Search for the cell housing the specified text and yield its [x, y] center coordinate. 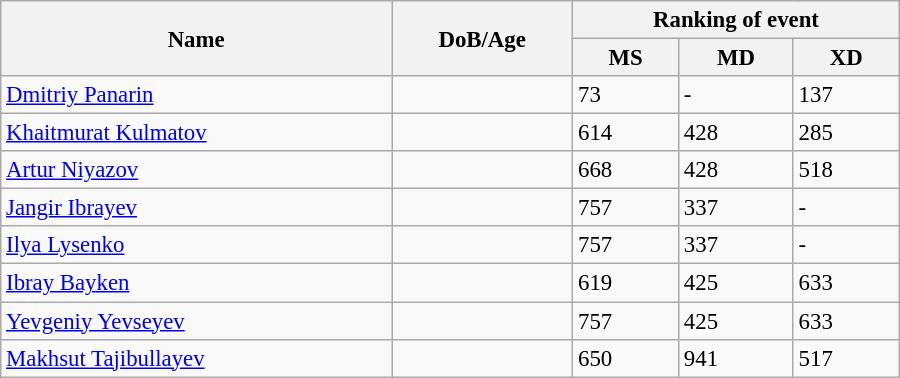
XD [846, 58]
Dmitriy Panarin [196, 95]
614 [626, 133]
285 [846, 133]
Makhsut Tajibullayev [196, 358]
941 [736, 358]
DoB/Age [482, 38]
668 [626, 170]
MD [736, 58]
Artur Niyazov [196, 170]
Name [196, 38]
Jangir Ibrayev [196, 208]
650 [626, 358]
619 [626, 283]
MS [626, 58]
Ilya Lysenko [196, 245]
Yevgeniy Yevseyev [196, 321]
517 [846, 358]
73 [626, 95]
137 [846, 95]
Ranking of event [736, 20]
Khaitmurat Kulmatov [196, 133]
518 [846, 170]
Ibray Bayken [196, 283]
